For the text-containing cell, return its midpoint in (x, y) coordinate format. 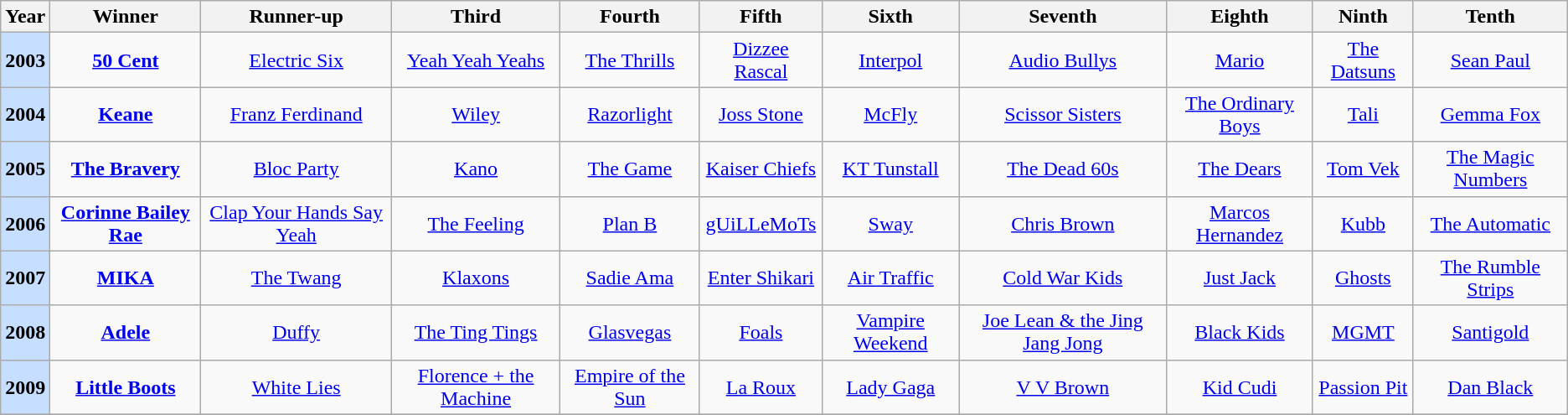
MIKA (126, 278)
Dizzee Rascal (761, 60)
Empire of the Sun (630, 387)
Fourth (630, 17)
The Bravery (126, 169)
Duffy (297, 332)
Passion Pit (1363, 387)
Glasvegas (630, 332)
KT Tunstall (891, 169)
Electric Six (297, 60)
Sean Paul (1490, 60)
Yeah Yeah Yeahs (476, 60)
The Rumble Strips (1490, 278)
Dan Black (1490, 387)
2006 (25, 223)
The Twang (297, 278)
50 Cent (126, 60)
Sadie Ama (630, 278)
2005 (25, 169)
The Game (630, 169)
Gemma Fox (1490, 114)
Scissor Sisters (1063, 114)
V V Brown (1063, 387)
The Ordinary Boys (1240, 114)
Mario (1240, 60)
Adele (126, 332)
The Dead 60s (1063, 169)
Kubb (1363, 223)
Keane (126, 114)
Lady Gaga (891, 387)
Enter Shikari (761, 278)
Kaiser Chiefs (761, 169)
Klaxons (476, 278)
Ninth (1363, 17)
The Thrills (630, 60)
Sway (891, 223)
2008 (25, 332)
2007 (25, 278)
Fifth (761, 17)
Bloc Party (297, 169)
La Roux (761, 387)
Air Traffic (891, 278)
2004 (25, 114)
Razorlight (630, 114)
Franz Ferdinand (297, 114)
Cold War Kids (1063, 278)
Winner (126, 17)
Corinne Bailey Rae (126, 223)
Audio Bullys (1063, 60)
2003 (25, 60)
Kano (476, 169)
Joss Stone (761, 114)
Just Jack (1240, 278)
Tom Vek (1363, 169)
Foals (761, 332)
Chris Brown (1063, 223)
Tenth (1490, 17)
Year (25, 17)
Kid Cudi (1240, 387)
Black Kids (1240, 332)
Tali (1363, 114)
Sixth (891, 17)
Vampire Weekend (891, 332)
Joe Lean & the Jing Jang Jong (1063, 332)
The Magic Numbers (1490, 169)
The Automatic (1490, 223)
Santigold (1490, 332)
Interpol (891, 60)
Florence + the Machine (476, 387)
Little Boots (126, 387)
Runner-up (297, 17)
Plan B (630, 223)
gUiLLeMoTs (761, 223)
Wiley (476, 114)
The Dears (1240, 169)
White Lies (297, 387)
2009 (25, 387)
Eighth (1240, 17)
The Ting Tings (476, 332)
Clap Your Hands Say Yeah (297, 223)
The Feeling (476, 223)
Seventh (1063, 17)
Marcos Hernandez (1240, 223)
The Datsuns (1363, 60)
McFly (891, 114)
MGMT (1363, 332)
Third (476, 17)
Ghosts (1363, 278)
